Return (x, y) of the center of cell containing provided text 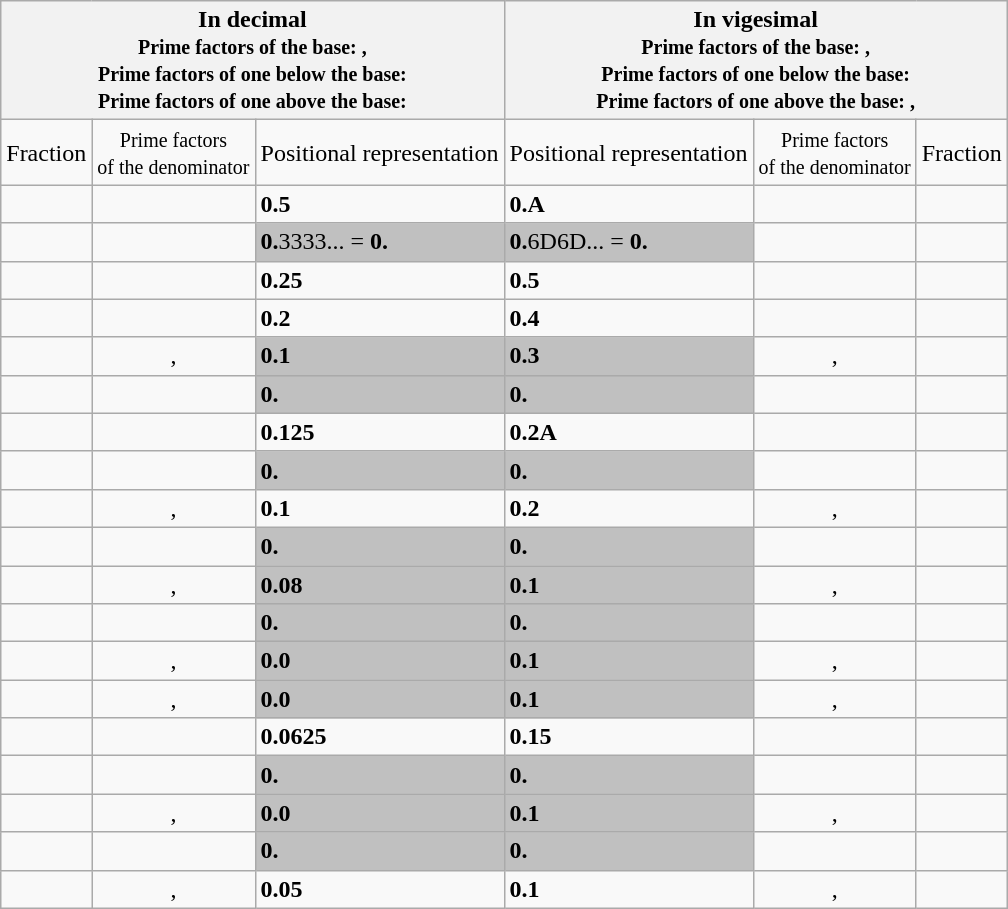
0.4 (628, 318)
0.3 (628, 356)
0.15 (628, 737)
0.2A (628, 432)
In vigesimalPrime factors of the base: , Prime factors of one below the base: Prime factors of one above the base: , (756, 60)
0.05 (380, 889)
0.25 (380, 280)
0.6D6D... = 0. (628, 242)
0.08 (380, 585)
0.A (628, 204)
0.0625 (380, 737)
In decimalPrime factors of the base: , Prime factors of one below the base: Prime factors of one above the base: (252, 60)
0.125 (380, 432)
0.3333... = 0. (380, 242)
